Detect which cell encompasses the target text, then output its [X, Y] center coordinate. 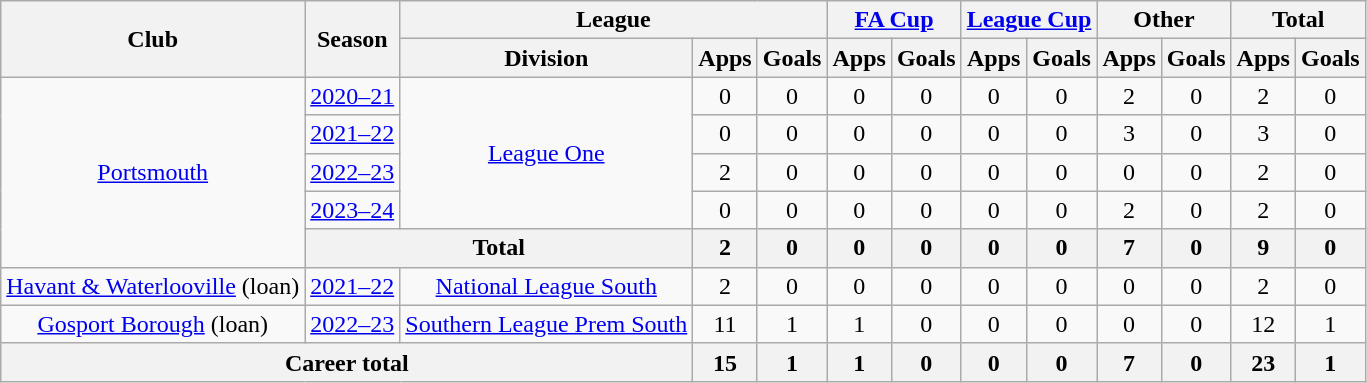
11 [725, 324]
League Cup [1029, 20]
2020–21 [352, 96]
Other [1164, 20]
23 [1263, 362]
League [614, 20]
Portsmouth [153, 172]
Season [352, 39]
Southern League Prem South [546, 324]
Career total [347, 362]
12 [1263, 324]
FA Cup [894, 20]
15 [725, 362]
Havant & Waterlooville (loan) [153, 286]
Division [546, 58]
2023–24 [352, 210]
Gosport Borough (loan) [153, 324]
9 [1263, 248]
National League South [546, 286]
Club [153, 39]
League One [546, 153]
